Scan for the cell matching the given text and deliver its [x, y] coordinate at center. 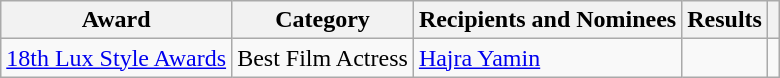
Award [116, 20]
Hajra Yamin [547, 58]
Best Film Actress [323, 58]
18th Lux Style Awards [116, 58]
Results [725, 20]
Category [323, 20]
Recipients and Nominees [547, 20]
